Extract the (x, y) coordinate from the center of the cell holding the provided text.  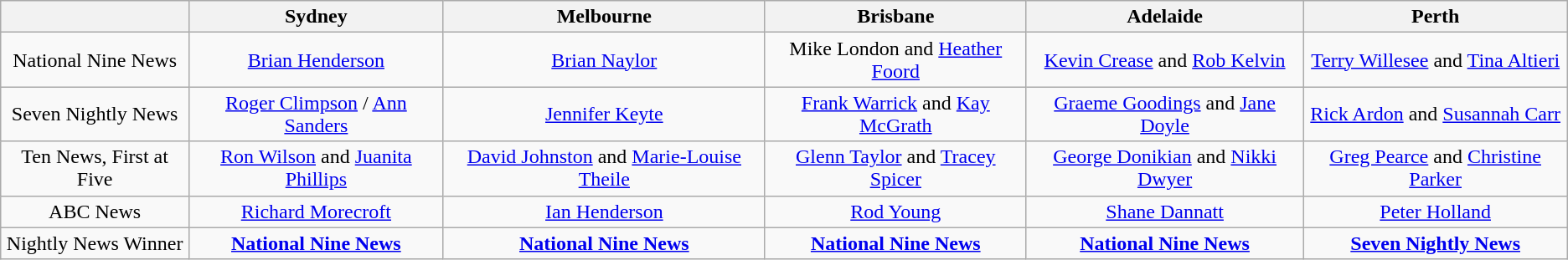
George Donikian and Nikki Dwyer (1164, 169)
Mike London and Heather Foord (895, 60)
Melbourne (604, 17)
Ian Henderson (604, 212)
Roger Climpson / Ann Sanders (316, 114)
Sydney (316, 17)
Brisbane (895, 17)
Nightly News Winner (95, 243)
Jennifer Keyte (604, 114)
Perth (1436, 17)
Brian Naylor (604, 60)
Terry Willesee and Tina Altieri (1436, 60)
Frank Warrick and Kay McGrath (895, 114)
Shane Dannatt (1164, 212)
Rod Young (895, 212)
Greg Pearce and Christine Parker (1436, 169)
Glenn Taylor and Tracey Spicer (895, 169)
Richard Morecroft (316, 212)
Brian Henderson (316, 60)
Adelaide (1164, 17)
ABC News (95, 212)
Ron Wilson and Juanita Phillips (316, 169)
Ten News, First at Five (95, 169)
Graeme Goodings and Jane Doyle (1164, 114)
David Johnston and Marie-Louise Theile (604, 169)
Rick Ardon and Susannah Carr (1436, 114)
Peter Holland (1436, 212)
Kevin Crease and Rob Kelvin (1164, 60)
